Find where the given text appears and provide that cell's center as (X, Y) coordinate. 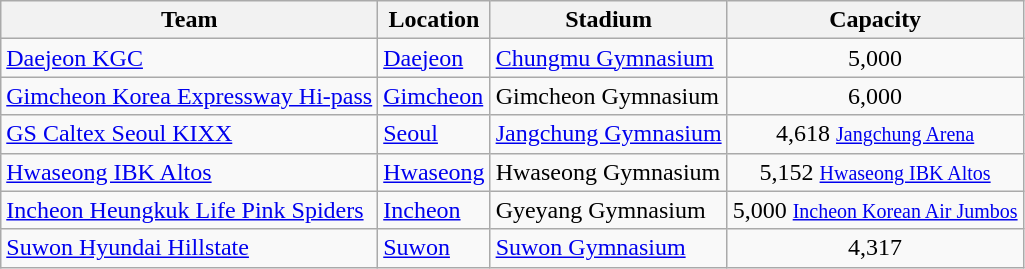
4,618 Jangchung Arena (875, 134)
Gimcheon Korea Expressway Hi-pass (190, 96)
Suwon Hyundai Hillstate (190, 248)
4,317 (875, 248)
Gyeyang Gymnasium (608, 210)
Stadium (608, 20)
Hwaseong IBK Altos (190, 172)
Chungmu Gymnasium (608, 58)
Location (434, 20)
Daejeon KGC (190, 58)
GS Caltex Seoul KIXX (190, 134)
Hwaseong Gymnasium (608, 172)
Hwaseong (434, 172)
Jangchung Gymnasium (608, 134)
Gimcheon Gymnasium (608, 96)
6,000 (875, 96)
Incheon Heungkuk Life Pink Spiders (190, 210)
Suwon (434, 248)
Gimcheon (434, 96)
5,000 Incheon Korean Air Jumbos (875, 210)
5,152 Hwaseong IBK Altos (875, 172)
Capacity (875, 20)
Incheon (434, 210)
Daejeon (434, 58)
5,000 (875, 58)
Suwon Gymnasium (608, 248)
Seoul (434, 134)
Team (190, 20)
